Detect which cell encompasses the target text, then output its (X, Y) center coordinate. 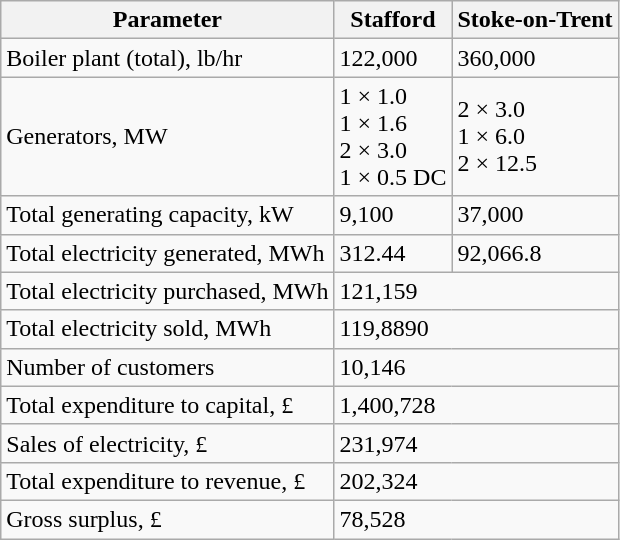
231,974 (476, 443)
Stoke-on-Trent (535, 20)
Total electricity generated, MWh (168, 253)
Total electricity sold, MWh (168, 329)
9,100 (393, 215)
202,324 (476, 481)
78,528 (476, 519)
10,146 (476, 367)
Sales of electricity, £ (168, 443)
Gross surplus, £ (168, 519)
Generators, MW (168, 136)
Number of customers (168, 367)
Stafford (393, 20)
2 × 3.01 × 6.02 × 12.5 (535, 136)
Total electricity purchased, MWh (168, 291)
92,066.8 (535, 253)
Boiler plant (total), lb/hr (168, 58)
312.44 (393, 253)
Total expenditure to capital, £ (168, 405)
121,159 (476, 291)
119,8890 (476, 329)
1 × 1.01 × 1.62 × 3.01 × 0.5 DC (393, 136)
Parameter (168, 20)
360,000 (535, 58)
1,400,728 (476, 405)
Total generating capacity, kW (168, 215)
Total expenditure to revenue, £ (168, 481)
122,000 (393, 58)
37,000 (535, 215)
